Scan for the cell matching the given text and deliver its (x, y) coordinate at center. 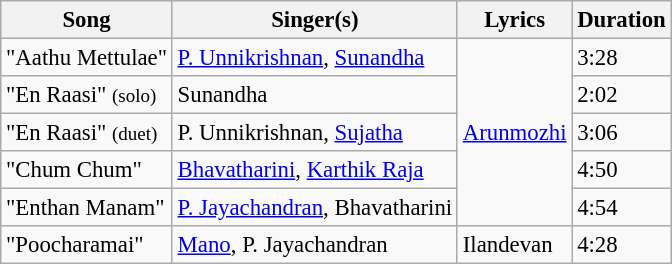
3:06 (622, 133)
P. Unnikrishnan, Sunandha (314, 58)
P. Jayachandran, Bhavatharini (314, 208)
4:28 (622, 245)
"Aathu Mettulae" (87, 58)
"Enthan Manam" (87, 208)
Singer(s) (314, 20)
"En Raasi" (duet) (87, 133)
P. Unnikrishnan, Sujatha (314, 133)
Duration (622, 20)
Bhavatharini, Karthik Raja (314, 170)
"En Raasi" (solo) (87, 95)
Sunandha (314, 95)
3:28 (622, 58)
"Poocharamai" (87, 245)
Mano, P. Jayachandran (314, 245)
Song (87, 20)
Arunmozhi (514, 133)
Lyrics (514, 20)
2:02 (622, 95)
"Chum Chum" (87, 170)
Ilandevan (514, 245)
4:50 (622, 170)
4:54 (622, 208)
